Extract the [x, y] coordinate from the center of the cell holding the provided text.  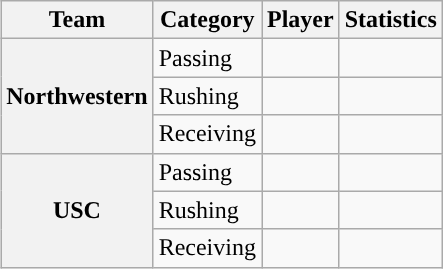
Category [207, 20]
Northwestern [77, 96]
Player [301, 20]
USC [77, 210]
Team [77, 20]
Statistics [390, 20]
